Extract the [X, Y] coordinate from the center of the cell holding the provided text.  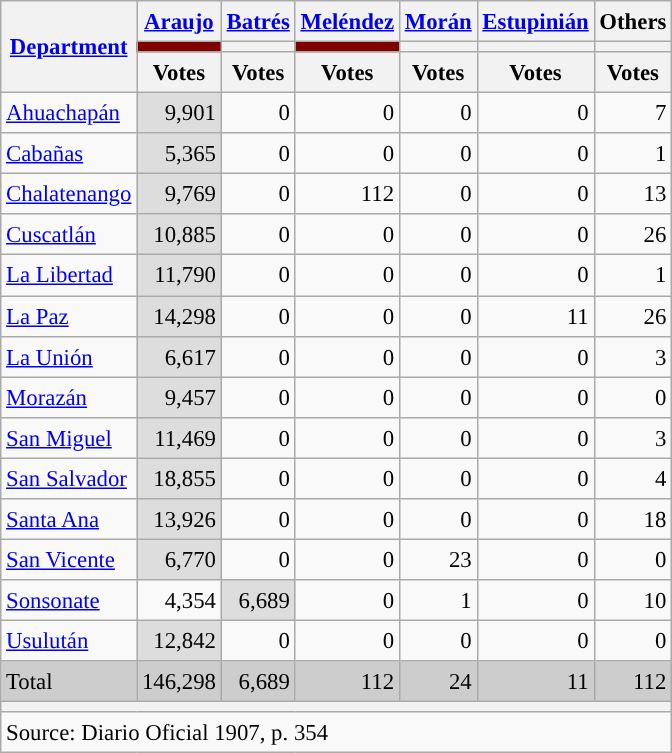
9,769 [180, 194]
Sonsonate [69, 600]
11,469 [180, 438]
Estupinián [536, 22]
11,790 [180, 276]
24 [438, 682]
Meléndez [347, 22]
Department [69, 47]
14,298 [180, 316]
6,617 [180, 356]
4 [633, 478]
San Salvador [69, 478]
12,842 [180, 640]
La Paz [69, 316]
San Vicente [69, 560]
23 [438, 560]
Morán [438, 22]
18,855 [180, 478]
6,770 [180, 560]
9,457 [180, 398]
Araujo [180, 22]
La Libertad [69, 276]
Source: Diario Oficial 1907, p. 354 [336, 732]
5,365 [180, 154]
Chalatenango [69, 194]
Ahuachapán [69, 114]
4,354 [180, 600]
18 [633, 520]
Santa Ana [69, 520]
10 [633, 600]
10,885 [180, 234]
9,901 [180, 114]
146,298 [180, 682]
Cabañas [69, 154]
Total [69, 682]
13 [633, 194]
San Miguel [69, 438]
Others [633, 22]
Morazán [69, 398]
La Unión [69, 356]
Batrés [258, 22]
13,926 [180, 520]
7 [633, 114]
Usulután [69, 640]
Cuscatlán [69, 234]
